Extract the [X, Y] coordinate from the center of the cell holding the provided text.  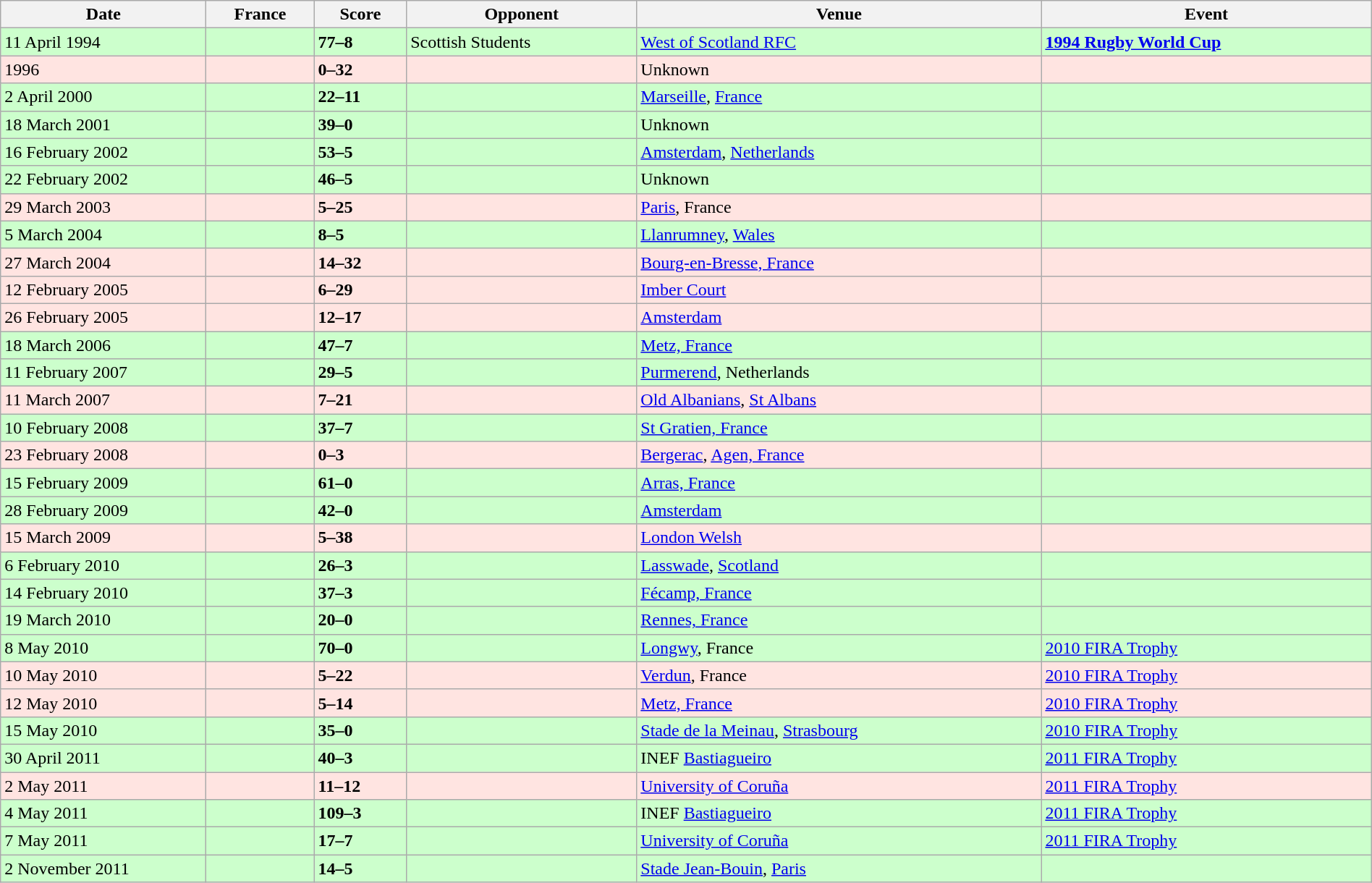
29–5 [360, 373]
22–11 [360, 97]
5–38 [360, 538]
61–0 [360, 483]
11–12 [360, 785]
6 February 2010 [103, 565]
2 May 2011 [103, 785]
18 March 2001 [103, 124]
12–17 [360, 317]
22 February 2002 [103, 179]
15 May 2010 [103, 730]
17–7 [360, 841]
5–25 [360, 207]
28 February 2009 [103, 510]
29 March 2003 [103, 207]
France [261, 14]
5 March 2004 [103, 235]
6–29 [360, 290]
Opponent [522, 14]
Rennes, France [839, 620]
23 February 2008 [103, 455]
26 February 2005 [103, 317]
109–3 [360, 814]
8–5 [360, 235]
Venue [839, 14]
Arras, France [839, 483]
35–0 [360, 730]
Score [360, 14]
12 February 2005 [103, 290]
40–3 [360, 758]
11 March 2007 [103, 400]
15 March 2009 [103, 538]
27 March 2004 [103, 262]
37–3 [360, 593]
14 February 2010 [103, 593]
70–0 [360, 648]
37–7 [360, 428]
Marseille, France [839, 97]
Longwy, France [839, 648]
2 November 2011 [103, 869]
20–0 [360, 620]
1996 [103, 69]
Old Albanians, St Albans [839, 400]
Verdun, France [839, 675]
18 March 2006 [103, 345]
Bergerac, Agen, France [839, 455]
Imber Court [839, 290]
0–32 [360, 69]
53–5 [360, 152]
St Gratien, France [839, 428]
Date [103, 14]
Lasswade, Scotland [839, 565]
19 March 2010 [103, 620]
7–21 [360, 400]
Llanrumney, Wales [839, 235]
Scottish Students [522, 42]
15 February 2009 [103, 483]
14–5 [360, 869]
Purmerend, Netherlands [839, 373]
12 May 2010 [103, 703]
7 May 2011 [103, 841]
77–8 [360, 42]
2 April 2000 [103, 97]
5–22 [360, 675]
London Welsh [839, 538]
Paris, France [839, 207]
5–14 [360, 703]
47–7 [360, 345]
Stade Jean-Bouin, Paris [839, 869]
11 February 2007 [103, 373]
Bourg-en-Bresse, France [839, 262]
10 May 2010 [103, 675]
0–3 [360, 455]
Fécamp, France [839, 593]
14–32 [360, 262]
39–0 [360, 124]
Stade de la Meinau, Strasbourg [839, 730]
Event [1206, 14]
16 February 2002 [103, 152]
10 February 2008 [103, 428]
42–0 [360, 510]
West of Scotland RFC [839, 42]
11 April 1994 [103, 42]
26–3 [360, 565]
1994 Rugby World Cup [1206, 42]
30 April 2011 [103, 758]
8 May 2010 [103, 648]
Amsterdam, Netherlands [839, 152]
4 May 2011 [103, 814]
46–5 [360, 179]
